Pinpoint the cell where the given text exists, returning its [X, Y] midpoint coordinate. 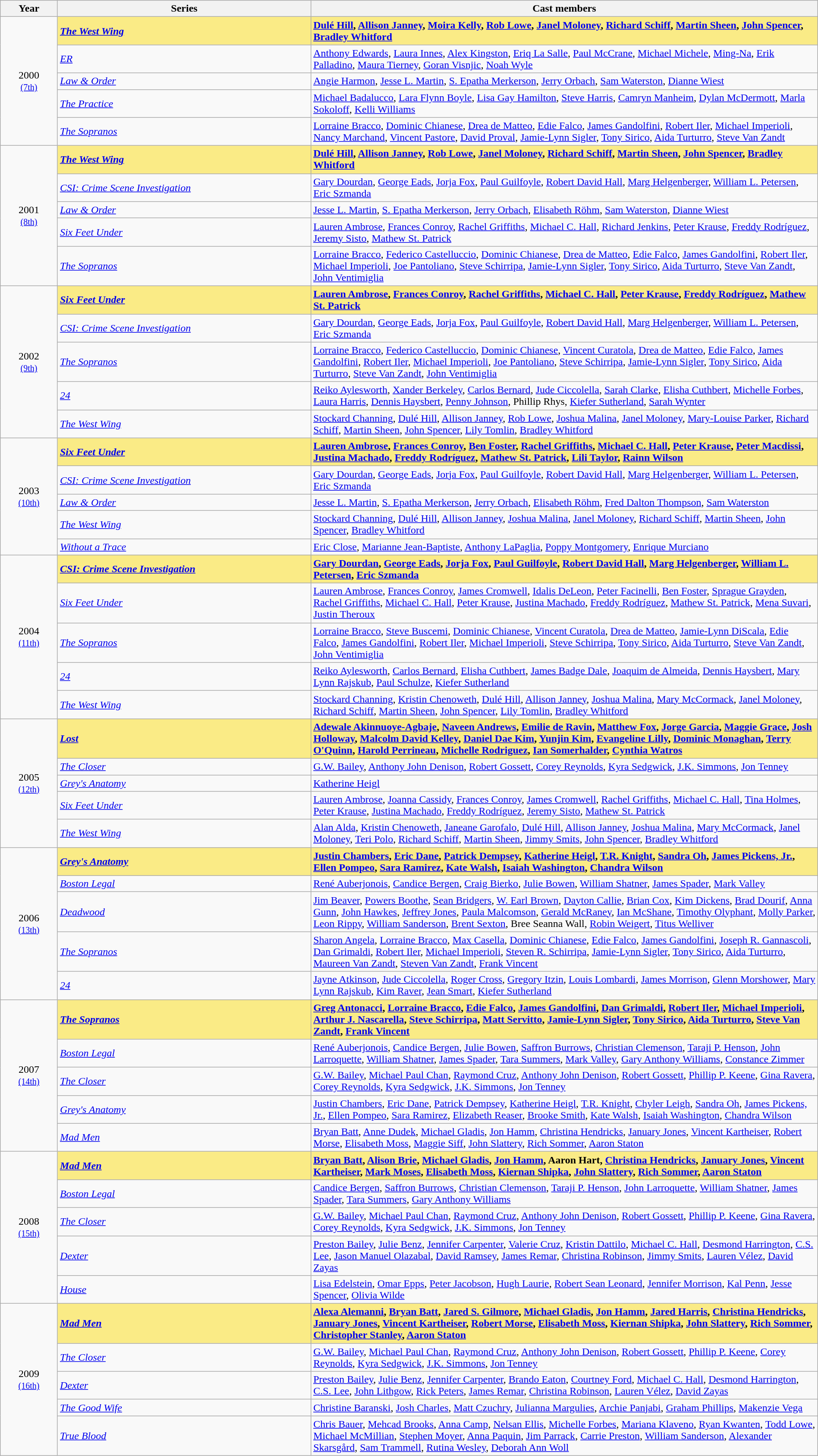
Without a Trace [184, 547]
2006(13th) [29, 923]
House [184, 1289]
Dulé Hill, Allison Janney, Rob Lowe, Janel Moloney, Richard Schiff, Martin Sheen, John Spencer, Bradley Whitford [564, 160]
G.W. Bailey, Anthony John Denison, Robert Gossett, Corey Reynolds, Kyra Sedgwick, J.K. Simmons, Jon Tenney [564, 766]
Eric Close, Marianne Jean-Baptiste, Anthony LaPaglia, Poppy Montgomery, Enrique Murciano [564, 547]
2009(16th) [29, 1380]
Dulé Hill, Allison Janney, Moira Kelly, Rob Lowe, Janel Moloney, Richard Schiff, Martin Sheen, John Spencer, Bradley Whitford [564, 31]
Lost [184, 738]
Angie Harmon, Jesse L. Martin, S. Epatha Merkerson, Jerry Orbach, Sam Waterston, Dianne Wiest [564, 81]
Lauren Ambrose, Frances Conroy, Rachel Griffiths, Michael C. Hall, Richard Jenkins, Peter Krause, Freddy Rodríguez, Jeremy Sisto, Mathew St. Patrick [564, 232]
Cast members [564, 9]
Year [29, 9]
René Auberjonois, Candice Bergen, Craig Bierko, Julie Bowen, William Shatner, James Spader, Mark Valley [564, 884]
Christine Baranski, Josh Charles, Matt Czuchry, Julianna Margulies, Archie Panjabi, Graham Phillips, Makenzie Vega [564, 1408]
The Practice [184, 104]
True Blood [184, 1436]
2007(14th) [29, 1075]
Series [184, 9]
Lauren Ambrose, Frances Conroy, Rachel Griffiths, Michael C. Hall, Peter Krause, Freddy Rodríguez, Mathew St. Patrick [564, 299]
The Good Wife [184, 1408]
2002(9th) [29, 362]
2008(15th) [29, 1227]
Deadwood [184, 912]
Lisa Edelstein, Omar Epps, Peter Jacobson, Hugh Laurie, Robert Sean Leonard, Jennifer Morrison, Kal Penn, Jesse Spencer, Olivia Wilde [564, 1289]
Michael Badalucco, Lara Flynn Boyle, Lisa Gay Hamilton, Steve Harris, Camryn Manheim, Dylan McDermott, Marla Sokoloff, Kelli Williams [564, 104]
2004(11th) [29, 637]
Jesse L. Martin, S. Epatha Merkerson, Jerry Orbach, Elisabeth Röhm, Sam Waterston, Dianne Wiest [564, 210]
Jesse L. Martin, S. Epatha Merkerson, Jerry Orbach, Elisabeth Röhm, Fred Dalton Thompson, Sam Waterston [564, 502]
ER [184, 59]
2001(8th) [29, 216]
Stockard Channing, Dulé Hill, Allison Janney, Joshua Malina, Janel Moloney, Richard Schiff, Martin Sheen, John Spencer, Bradley Whitford [564, 525]
2000(7th) [29, 81]
2003(10th) [29, 496]
Katherine Heigl [564, 783]
2005(12th) [29, 783]
